Scan for the cell matching the given text and deliver its [X, Y] coordinate at center. 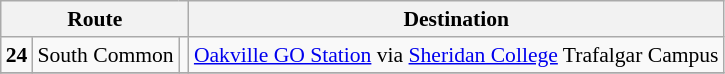
Route [95, 19]
Oakville GO Station via Sheridan College Trafalgar Campus [456, 55]
Destination [456, 19]
24 [17, 55]
South Common [105, 55]
